Identify which cell holds the provided text, then report its [X, Y] central coordinate. 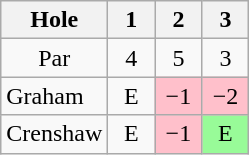
Graham [54, 96]
Par [54, 58]
−2 [226, 96]
5 [178, 58]
2 [178, 20]
4 [132, 58]
1 [132, 20]
Crenshaw [54, 134]
Hole [54, 20]
